Provide the (X, Y) coordinate of the cell's center where the given text is located.  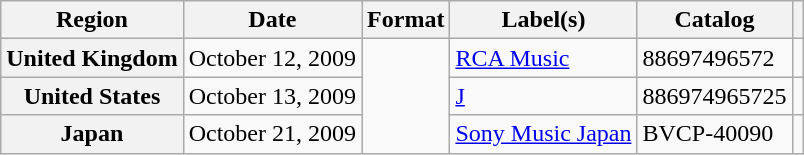
RCA Music (544, 58)
October 13, 2009 (272, 96)
United Kingdom (92, 58)
Format (406, 20)
886974965725 (714, 96)
October 12, 2009 (272, 58)
October 21, 2009 (272, 134)
Sony Music Japan (544, 134)
J (544, 96)
88697496572 (714, 58)
Catalog (714, 20)
BVCP-40090 (714, 134)
United States (92, 96)
Label(s) (544, 20)
Date (272, 20)
Region (92, 20)
Japan (92, 134)
